Return (x, y) of the center of cell containing provided text 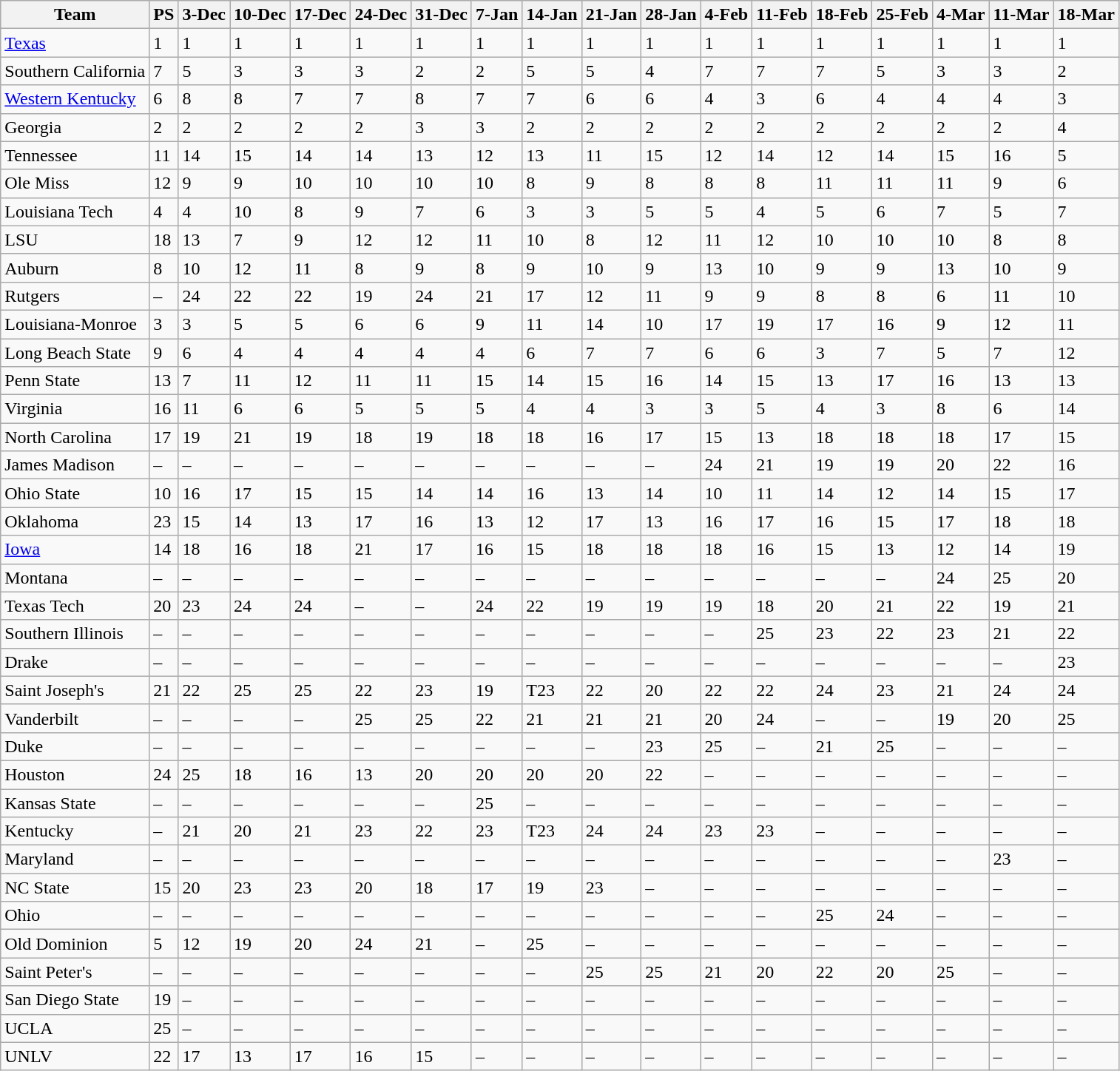
25-Feb (903, 15)
PS (164, 15)
Southern California (75, 71)
3-Dec (204, 15)
18-Mar (1086, 15)
Louisiana Tech (75, 212)
Iowa (75, 550)
Tennessee (75, 155)
Western Kentucky (75, 99)
Ohio State (75, 493)
Auburn (75, 268)
17-Dec (320, 15)
Southern Illinois (75, 634)
Ole Miss (75, 183)
Team (75, 15)
Kansas State (75, 803)
Ohio (75, 916)
24-Dec (381, 15)
Drake (75, 662)
Georgia (75, 127)
Long Beach State (75, 353)
Houston (75, 774)
28-Jan (671, 15)
4-Mar (961, 15)
Virginia (75, 409)
18-Feb (842, 15)
11-Mar (1021, 15)
San Diego State (75, 1000)
10-Dec (260, 15)
Saint Peter's (75, 972)
11-Feb (782, 15)
21-Jan (611, 15)
UCLA (75, 1028)
31-Dec (442, 15)
Saint Joseph's (75, 690)
7-Jan (496, 15)
Texas Tech (75, 606)
Duke (75, 746)
Old Dominion (75, 944)
Vanderbilt (75, 718)
James Madison (75, 465)
4-Feb (726, 15)
Montana (75, 578)
NC State (75, 888)
Louisiana-Monroe (75, 324)
North Carolina (75, 437)
UNLV (75, 1056)
Rutgers (75, 296)
Kentucky (75, 831)
LSU (75, 240)
Penn State (75, 381)
Texas (75, 43)
Maryland (75, 859)
Oklahoma (75, 521)
14-Jan (552, 15)
